Provide the (X, Y) coordinate of the cell's center where the given text is located.  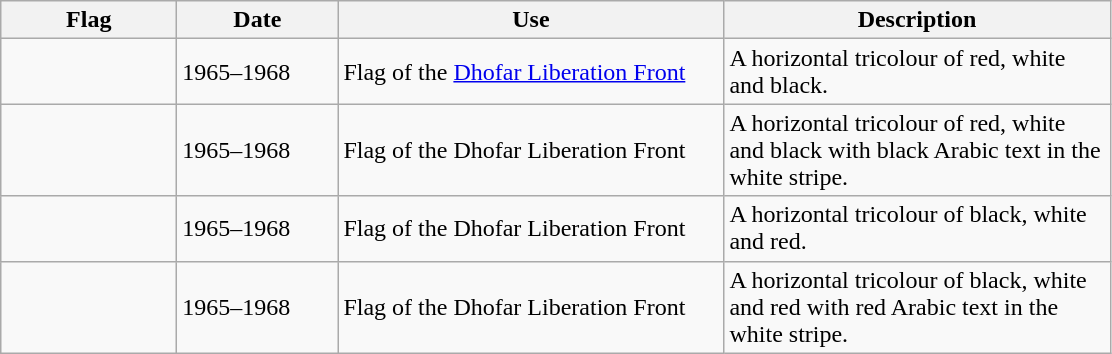
A horizontal tricolour of red, white and black with black Arabic text in the white stripe. (917, 150)
A horizontal tricolour of black, white and red with red Arabic text in the white stripe. (917, 307)
A horizontal tricolour of black, white and red. (917, 228)
Description (917, 20)
Flag (89, 20)
A horizontal tricolour of red, white and black. (917, 72)
Use (531, 20)
Date (258, 20)
